Capture the cell that displays the provided text and extract its [X, Y] central coordinate. 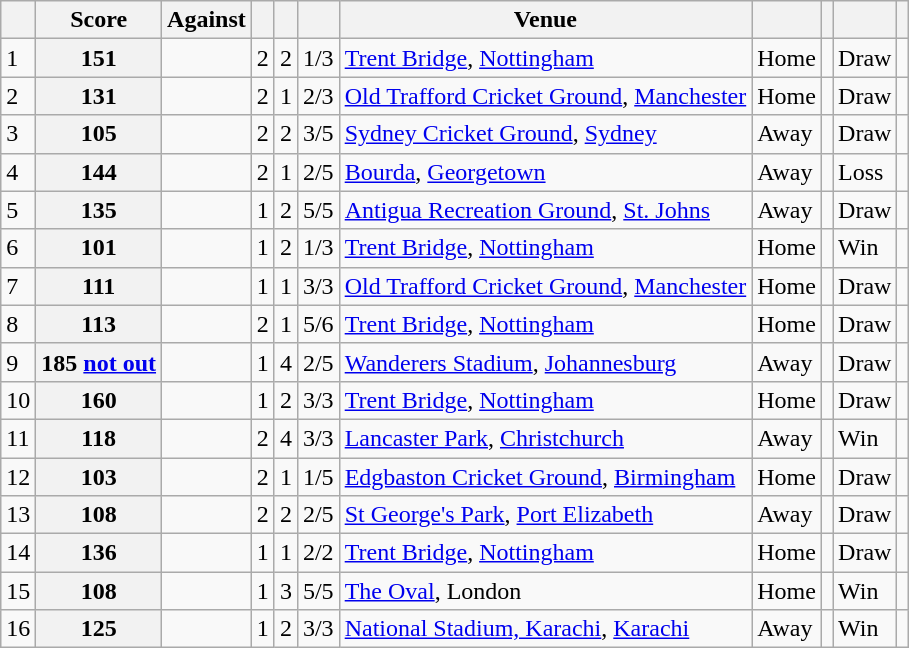
111 [99, 286]
144 [99, 172]
2/3 [318, 96]
Loss [865, 172]
160 [99, 400]
Against [207, 20]
Edgbaston Cricket Ground, Birmingham [546, 477]
8 [18, 324]
10 [18, 400]
125 [99, 629]
Score [99, 20]
136 [99, 553]
3/5 [318, 134]
13 [18, 515]
151 [99, 58]
Antigua Recreation Ground, St. Johns [546, 210]
Wanderers Stadium, Johannesburg [546, 362]
1/5 [318, 477]
105 [99, 134]
15 [18, 591]
6 [18, 248]
101 [99, 248]
185 not out [99, 362]
Lancaster Park, Christchurch [546, 438]
9 [18, 362]
5 [18, 210]
The Oval, London [546, 591]
12 [18, 477]
Venue [546, 20]
2/2 [318, 553]
St George's Park, Port Elizabeth [546, 515]
131 [99, 96]
14 [18, 553]
103 [99, 477]
Sydney Cricket Ground, Sydney [546, 134]
118 [99, 438]
135 [99, 210]
113 [99, 324]
Bourda, Georgetown [546, 172]
5/6 [318, 324]
16 [18, 629]
11 [18, 438]
7 [18, 286]
National Stadium, Karachi, Karachi [546, 629]
